Pinpoint the cell where the given text exists, returning its [x, y] midpoint coordinate. 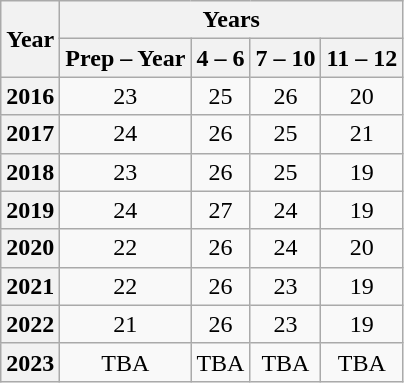
2019 [30, 210]
Year [30, 39]
2017 [30, 134]
2023 [30, 362]
Years [232, 20]
11 – 12 [362, 58]
2022 [30, 324]
4 – 6 [220, 58]
7 – 10 [286, 58]
2018 [30, 172]
Prep – Year [126, 58]
2016 [30, 96]
2020 [30, 248]
27 [220, 210]
2021 [30, 286]
